Extract the [X, Y] coordinate from the center of the cell holding the provided text.  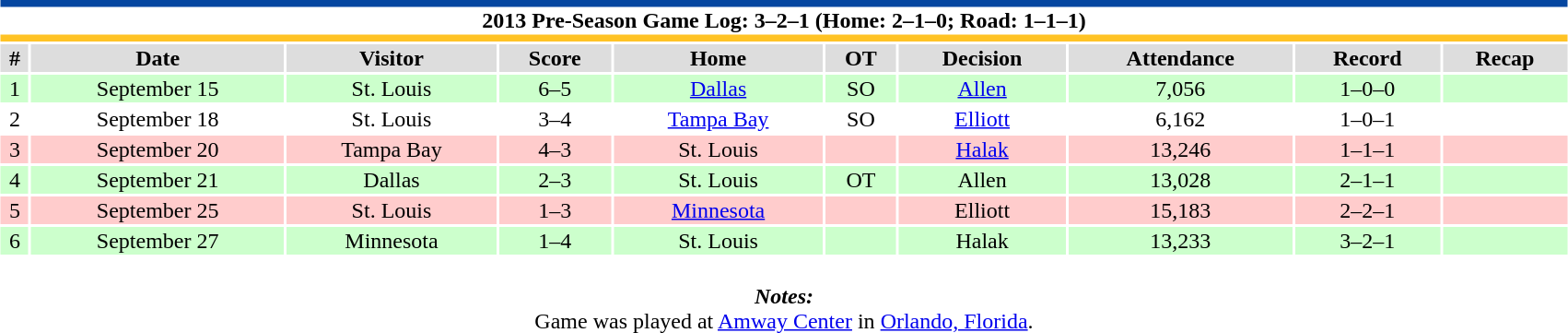
1–4 [555, 241]
5 [15, 210]
September 15 [158, 89]
September 20 [158, 149]
3–4 [555, 119]
6–5 [555, 89]
2013 Pre-Season Game Log: 3–2–1 (Home: 2–1–0; Road: 1–1–1) [784, 20]
# [15, 58]
Recap [1505, 58]
1–1–1 [1367, 149]
Visitor [392, 58]
Record [1367, 58]
Attendance [1181, 58]
September 21 [158, 180]
1–0–0 [1367, 89]
13,028 [1181, 180]
4 [15, 180]
13,233 [1181, 241]
1–3 [555, 210]
2–3 [555, 180]
13,246 [1181, 149]
6,162 [1181, 119]
Home [719, 58]
2–2–1 [1367, 210]
Decision [982, 58]
15,183 [1181, 210]
7,056 [1181, 89]
6 [15, 241]
2–1–1 [1367, 180]
Date [158, 58]
September 25 [158, 210]
3 [15, 149]
1–0–1 [1367, 119]
2 [15, 119]
September 27 [158, 241]
1 [15, 89]
4–3 [555, 149]
3–2–1 [1367, 241]
September 18 [158, 119]
Score [555, 58]
